Extract the (X, Y) coordinate from the center of the cell holding the provided text.  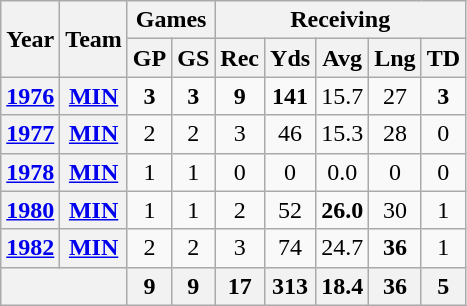
1980 (30, 210)
24.7 (342, 248)
Receiving (340, 20)
74 (290, 248)
15.7 (342, 96)
52 (290, 210)
GS (194, 58)
18.4 (342, 286)
28 (395, 134)
15.3 (342, 134)
30 (395, 210)
GP (149, 58)
Yds (290, 58)
Team (94, 39)
27 (395, 96)
Games (170, 20)
1978 (30, 172)
1977 (30, 134)
26.0 (342, 210)
5 (443, 286)
Rec (240, 58)
46 (290, 134)
1976 (30, 96)
Year (30, 39)
0.0 (342, 172)
Avg (342, 58)
17 (240, 286)
Lng (395, 58)
TD (443, 58)
313 (290, 286)
1982 (30, 248)
141 (290, 96)
